Output the [X, Y] coordinate of the center of the cell containing the given text.  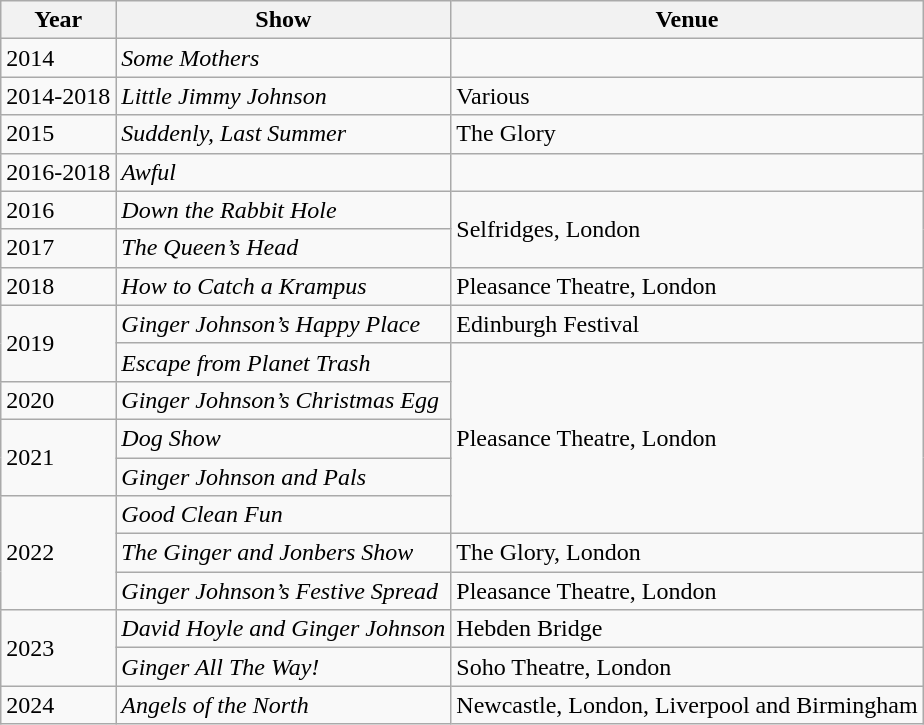
Show [284, 20]
The Queen’s Head [284, 248]
Dog Show [284, 438]
The Glory, London [687, 553]
Selfridges, London [687, 229]
Year [58, 20]
Venue [687, 20]
2020 [58, 400]
Awful [284, 172]
How to Catch a Krampus [284, 286]
Ginger Johnson and Pals [284, 477]
Newcastle, London, Liverpool and Birmingham [687, 705]
Little Jimmy Johnson [284, 96]
Suddenly, Last Summer [284, 134]
Angels of the North [284, 705]
Ginger Johnson’s Christmas Egg [284, 400]
2014-2018 [58, 96]
2021 [58, 457]
Soho Theatre, London [687, 667]
The Ginger and Jonbers Show [284, 553]
Ginger Johnson’s Festive Spread [284, 591]
Escape from Planet Trash [284, 362]
Edinburgh Festival [687, 324]
2016 [58, 210]
2018 [58, 286]
The Glory [687, 134]
2017 [58, 248]
Good Clean Fun [284, 515]
2023 [58, 648]
2022 [58, 553]
2024 [58, 705]
2019 [58, 343]
2015 [58, 134]
2016-2018 [58, 172]
2014 [58, 58]
Ginger Johnson’s Happy Place [284, 324]
Hebden Bridge [687, 629]
Down the Rabbit Hole [284, 210]
David Hoyle and Ginger Johnson [284, 629]
Ginger All The Way! [284, 667]
Various [687, 96]
Some Mothers [284, 58]
